Locate the cell with the specified text and output its (x, y) center coordinate. 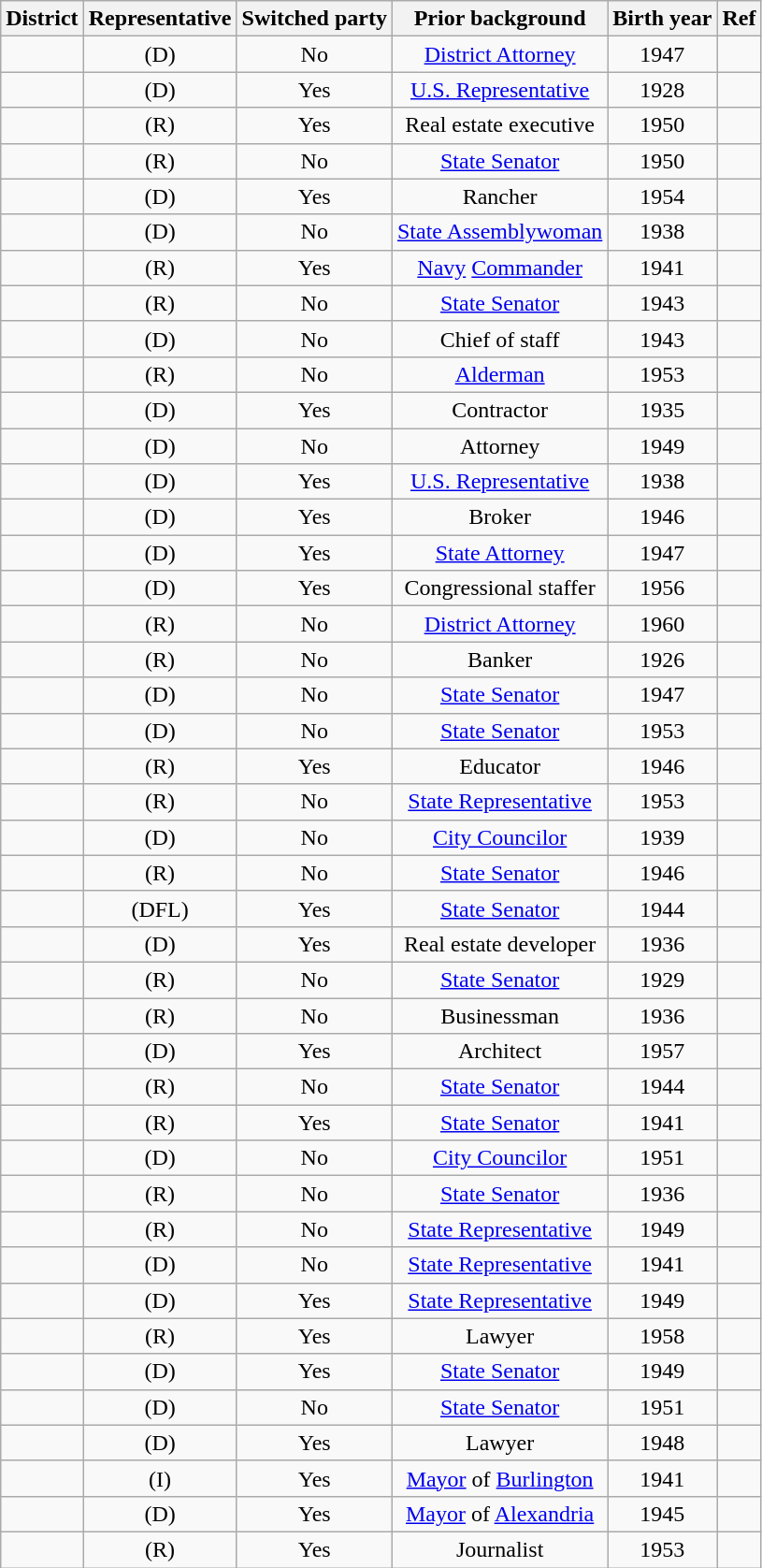
Prior background (499, 19)
1939 (662, 837)
Chief of staff (499, 339)
1929 (662, 980)
Ref (739, 19)
Congressional staffer (499, 588)
Educator (499, 766)
Architect (499, 1052)
1956 (662, 588)
Mayor of Alexandria (499, 1514)
1935 (662, 410)
Navy Commander (499, 268)
(I) (160, 1478)
(DFL) (160, 908)
Attorney (499, 446)
1926 (662, 660)
Switched party (314, 19)
1957 (662, 1052)
1948 (662, 1443)
1958 (662, 1336)
1960 (662, 624)
Alderman (499, 374)
Journalist (499, 1549)
District (42, 19)
Birth year (662, 19)
1954 (662, 196)
Businessman (499, 1015)
Representative (160, 19)
1928 (662, 90)
State Attorney (499, 553)
Banker (499, 660)
1945 (662, 1514)
State Assemblywoman (499, 232)
Broker (499, 517)
Mayor of Burlington (499, 1478)
Real estate developer (499, 944)
Rancher (499, 196)
Real estate executive (499, 125)
Contractor (499, 410)
